Find where the given text appears and provide that cell's center as (x, y) coordinate. 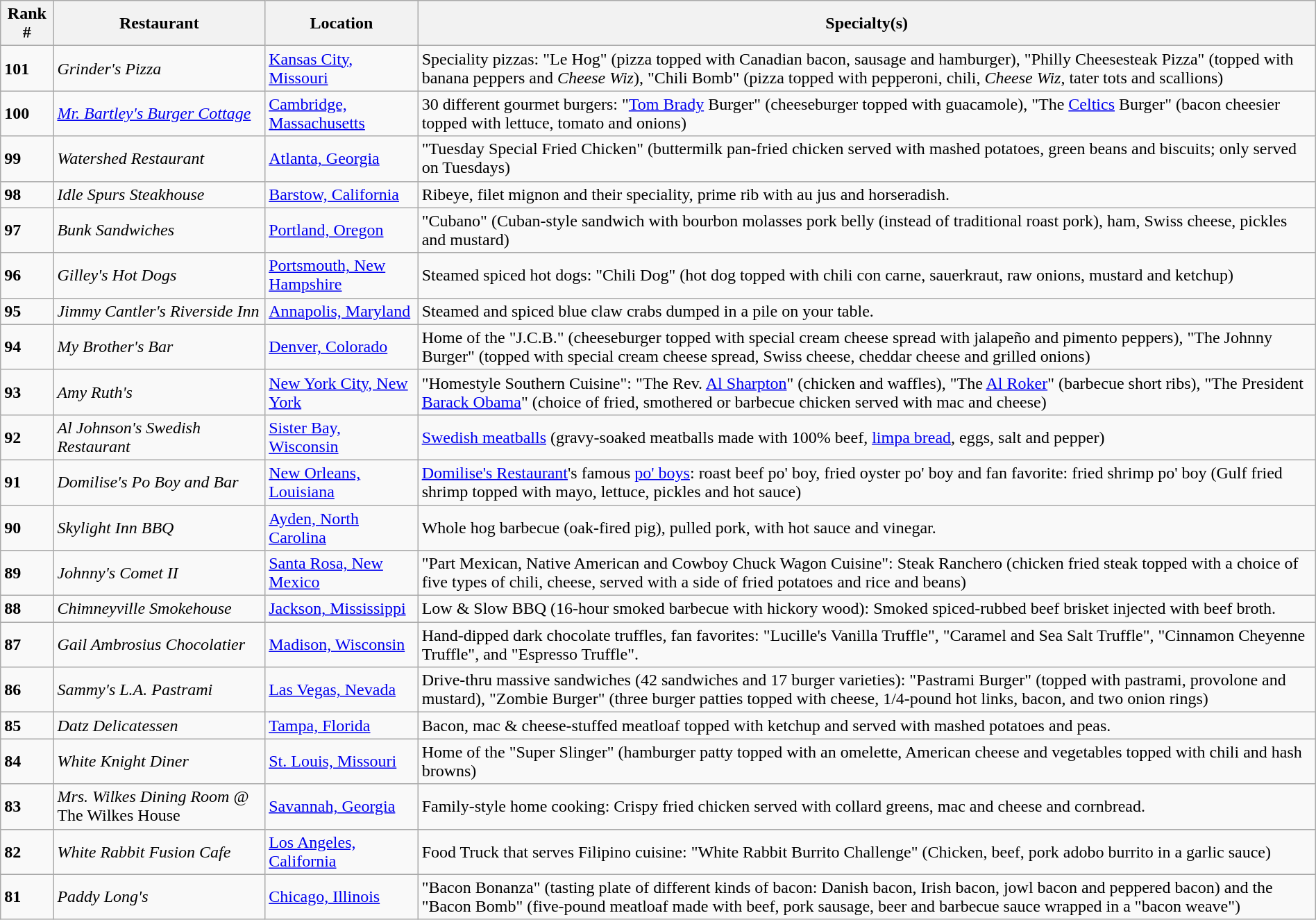
94 (27, 347)
90 (27, 528)
89 (27, 574)
85 (27, 726)
Steamed spiced hot dogs: "Chili Dog" (hot dog topped with chili con carne, sauerkraut, raw onions, mustard and ketchup) (866, 275)
Idle Spurs Steakhouse (160, 194)
Domilise's Po Boy and Bar (160, 482)
88 (27, 609)
White Knight Diner (160, 761)
Steamed and spiced blue claw crabs dumped in a pile on your table. (866, 311)
83 (27, 807)
Chimneyville Smokehouse (160, 609)
Grinder's Pizza (160, 68)
Barstow, California (341, 194)
92 (27, 437)
91 (27, 482)
100 (27, 114)
95 (27, 311)
Jackson, Mississippi (341, 609)
Savannah, Georgia (341, 807)
Ribeye, filet mignon and their speciality, prime rib with au jus and horseradish. (866, 194)
Santa Rosa, New Mexico (341, 574)
Swedish meatballs (gravy-soaked meatballs made with 100% beef, limpa bread, eggs, salt and pepper) (866, 437)
93 (27, 392)
Rank # (27, 24)
Gilley's Hot Dogs (160, 275)
Kansas City, Missouri (341, 68)
Madison, Wisconsin (341, 644)
New York City, New York (341, 392)
White Rabbit Fusion Cafe (160, 851)
Bunk Sandwiches (160, 231)
Restaurant (160, 24)
82 (27, 851)
Whole hog barbecue (oak-fired pig), pulled pork, with hot sauce and vinegar. (866, 528)
Johnny's Comet II (160, 574)
Mr. Bartley's Burger Cottage (160, 114)
Food Truck that serves Filipino cuisine: "White Rabbit Burrito Challenge" (Chicken, beef, pork adobo burrito in a garlic sauce) (866, 851)
Amy Ruth's (160, 392)
Location (341, 24)
Datz Delicatessen (160, 726)
Los Angeles, California (341, 851)
Tampa, Florida (341, 726)
Al Johnson's Swedish Restaurant (160, 437)
Skylight Inn BBQ (160, 528)
99 (27, 158)
Chicago, Illinois (341, 897)
"Cubano" (Cuban-style sandwich with bourbon molasses pork belly (instead of traditional roast pork), ham, Swiss cheese, pickles and mustard) (866, 231)
My Brother's Bar (160, 347)
Sammy's L.A. Pastrami (160, 690)
Portland, Oregon (341, 231)
Low & Slow BBQ (16-hour smoked barbecue with hickory wood): Smoked spiced-rubbed beef brisket injected with beef broth. (866, 609)
Portsmouth, New Hampshire (341, 275)
Las Vegas, Nevada (341, 690)
86 (27, 690)
81 (27, 897)
Specialty(s) (866, 24)
Paddy Long's (160, 897)
Ayden, North Carolina (341, 528)
Cambridge, Massachusetts (341, 114)
St. Louis, Missouri (341, 761)
"Tuesday Special Fried Chicken" (buttermilk pan-fried chicken served with mashed potatoes, green beans and biscuits; only served on Tuesdays) (866, 158)
98 (27, 194)
Mrs. Wilkes Dining Room @ The Wilkes House (160, 807)
Bacon, mac & cheese-stuffed meatloaf topped with ketchup and served with mashed potatoes and peas. (866, 726)
New Orleans, Louisiana (341, 482)
Jimmy Cantler's Riverside Inn (160, 311)
Sister Bay, Wisconsin (341, 437)
84 (27, 761)
101 (27, 68)
Gail Ambrosius Chocolatier (160, 644)
Atlanta, Georgia (341, 158)
Annapolis, Maryland (341, 311)
Watershed Restaurant (160, 158)
Home of the "Super Slinger" (hamburger patty topped with an omelette, American cheese and vegetables topped with chili and hash browns) (866, 761)
97 (27, 231)
96 (27, 275)
87 (27, 644)
Denver, Colorado (341, 347)
Family-style home cooking: Crispy fried chicken served with collard greens, mac and cheese and cornbread. (866, 807)
